Search for the cell housing the specified text and yield its (x, y) center coordinate. 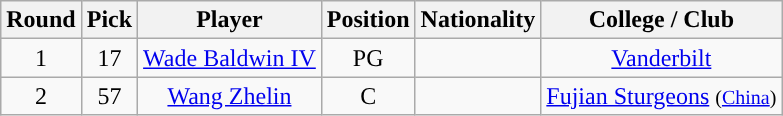
Fujian Sturgeons (China) (662, 96)
1 (41, 58)
Wade Baldwin IV (230, 58)
Player (230, 20)
57 (109, 96)
Nationality (478, 20)
Vanderbilt (662, 58)
Round (41, 20)
C (368, 96)
2 (41, 96)
Wang Zhelin (230, 96)
Pick (109, 20)
PG (368, 58)
College / Club (662, 20)
17 (109, 58)
Position (368, 20)
